Capture the cell that displays the provided text and extract its (X, Y) central coordinate. 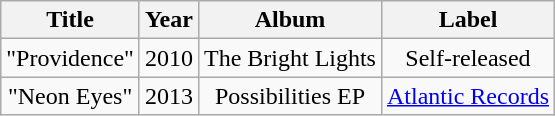
Possibilities EP (290, 96)
"Providence" (70, 58)
Self-released (468, 58)
Title (70, 20)
2013 (168, 96)
Year (168, 20)
2010 (168, 58)
"Neon Eyes" (70, 96)
Album (290, 20)
Atlantic Records (468, 96)
The Bright Lights (290, 58)
Label (468, 20)
